Locate the cell with the specified text and output its (x, y) center coordinate. 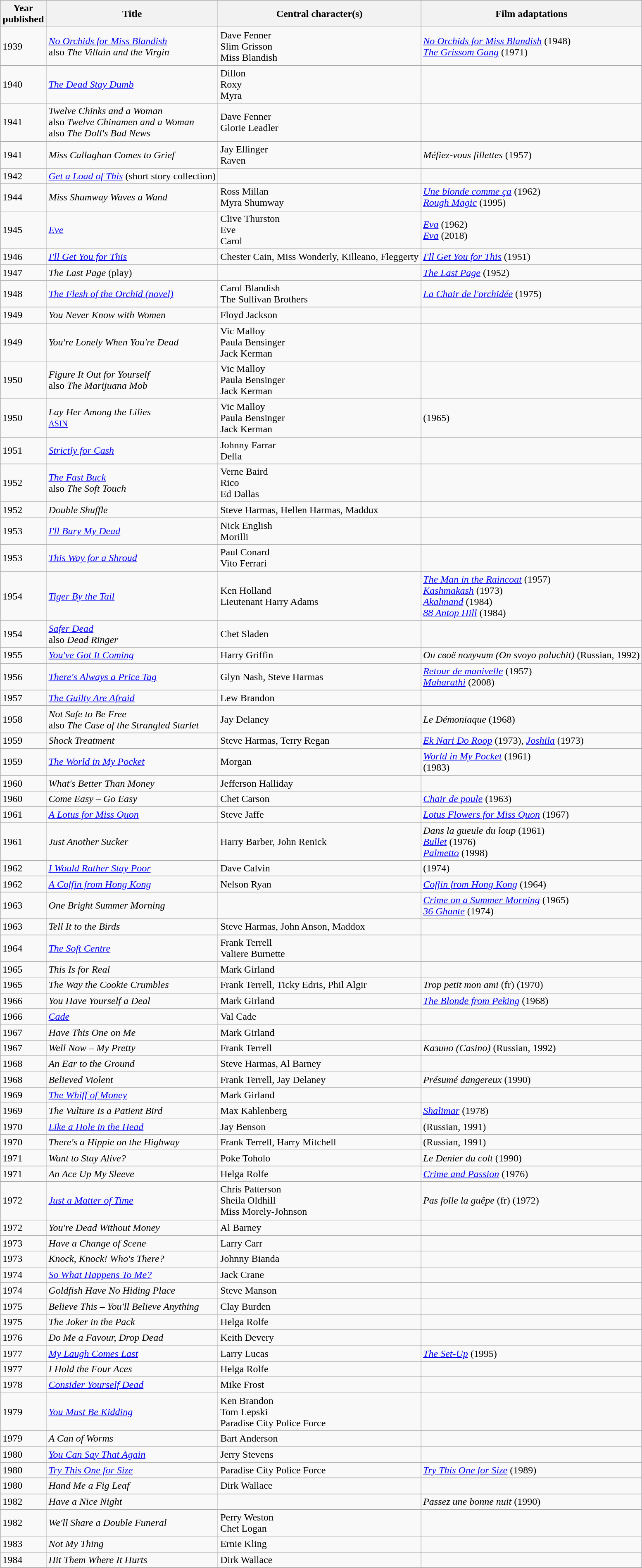
1939 (23, 46)
Glyn Nash, Steve Harmas (320, 677)
Méfiez-vous fillettes (1957) (531, 155)
Johnny Bianda (320, 1259)
Believed Violent (132, 1080)
Val Cade (320, 1016)
(1965) (531, 418)
Ek Nari Do Roop (1973), Joshila (1973) (531, 740)
Retour de manivelle (1957)Maharathi (2008) (531, 677)
Frank Terrell, Harry Mitchell (320, 1142)
Not Safe to Be Freealso The Case of the Strangled Starlet (132, 719)
Safer Deadalso Dead Ringer (132, 634)
You Can Say That Again (132, 1454)
You Must Be Kidding (132, 1412)
1956 (23, 677)
Steve Harmas, Al Barney (320, 1064)
Steve Harmas, John Anson, Maddox (320, 927)
The Set-Up (1995) (531, 1353)
Try This One for Size (132, 1470)
A Can of Worms (132, 1439)
There's a Hippie on the Highway (132, 1142)
I'll Get You for This (1951) (531, 257)
Bart Anderson (320, 1439)
The Flesh of the Orchid (novel) (132, 293)
Miss Callaghan Comes to Grief (132, 155)
Title (132, 14)
Dans la gueule du loup (1961)Bullet (1976)Palmetto (1998) (531, 842)
Harry Barber, John Renick (320, 842)
1940 (23, 84)
Max Kahlenberg (320, 1111)
Lay Her Among the LiliesASIN (132, 418)
Try This One for Size (1989) (531, 1470)
Eva (1962) Eva (2018) (531, 230)
Chet Sladen (320, 634)
The Joker in the Pack (132, 1322)
There's Always a Price Tag (132, 677)
No Orchids for Miss Blandish (1948)The Grissom Gang (1971) (531, 46)
Steve Jaffe (320, 815)
The Whiff of Money (132, 1095)
Steve Manson (320, 1290)
Have This One on Me (132, 1032)
The Vulture Is a Patient Bird (132, 1111)
Eve (132, 230)
Le Démoniaque (1968) (531, 719)
Want to Stay Alive? (132, 1158)
1955 (23, 655)
Film adaptations (531, 14)
Ross MillanMyra Shumway (320, 197)
No Orchids for Miss Blandishalso The Villain and the Virgin (132, 46)
Floyd Jackson (320, 315)
Jerry Stevens (320, 1454)
Passez une bonne nuit (1990) (531, 1501)
Consider Yourself Dead (132, 1385)
Clay Burden (320, 1306)
I Would Rather Stay Poor (132, 868)
The Soft Centre (132, 948)
Chester Cain, Miss Wonderly, Killeano, Fleggerty (320, 257)
Have a Change of Scene (132, 1243)
Frank TerrellValiere Burnette (320, 948)
Он своё получит (On svoyo poluchit) (Russian, 1992) (531, 655)
My Laugh Comes Last (132, 1353)
Twelve Chinks and a Womanalso Twelve Chinamen and a Womanalso The Doll's Bad News (132, 122)
Knock, Knock! Who's There? (132, 1259)
Ken BrandonTom LepskiParadise City Police Force (320, 1412)
Pas folle la guêpe (fr) (1972) (531, 1201)
The Guilty Are Afraid (132, 698)
Johnny FarrarDella (320, 450)
A Lotus for Miss Quon (132, 815)
Just a Matter of Time (132, 1201)
Nelson Ryan (320, 884)
Steve Harmas, Hellen Harmas, Maddux (320, 510)
You're Lonely When You're Dead (132, 342)
I'll Bury My Dead (132, 531)
1976 (23, 1337)
Perry WestonChet Logan (320, 1523)
Paradise City Police Force (320, 1470)
Well Now – My Pretty (132, 1048)
Jay EllingerRaven (320, 155)
The Way the Cookie Crumbles (132, 985)
Chair de poule (1963) (531, 799)
Figure It Out for Yourselfalso The Marijuana Mob (132, 380)
The Blonde from Peking (1968) (531, 1001)
You Never Know with Women (132, 315)
Larry Carr (320, 1243)
The Dead Stay Dumb (132, 84)
Believe This – You'll Believe Anything (132, 1306)
(1974) (531, 868)
Chris PattersonSheila OldhillMiss Morely-Johnson (320, 1201)
Ken HollandLieutenant Harry Adams (320, 596)
Clive ThurstonEveCarol (320, 230)
Jefferson Halliday (320, 783)
Yearpublished (23, 14)
Trop petit mon ami (fr) (1970) (531, 985)
1946 (23, 257)
Présumé dangereux (1990) (531, 1080)
Coffin from Hong Kong (1964) (531, 884)
Lotus Flowers for Miss Quon (1967) (531, 815)
Shock Treatment (132, 740)
You're Dead Without Money (132, 1228)
One Bright Summer Morning (132, 906)
An Ear to the Ground (132, 1064)
1951 (23, 450)
Larry Lucas (320, 1353)
I'll Get You for This (132, 257)
1984 (23, 1560)
Come Easy – Go Easy (132, 799)
Paul ConardVito Ferrari (320, 558)
Dave FennerSlim GrissonMiss Blandish (320, 46)
Frank Terrell (320, 1048)
This Is for Real (132, 969)
Crime on a Summer Morning (1965) 36 Ghante (1974) (531, 906)
1944 (23, 197)
Crime and Passion (1976) (531, 1174)
1958 (23, 719)
Poke Toholo (320, 1158)
Goldfish Have No Hiding Place (132, 1290)
The Last Page (1952) (531, 272)
Jay Delaney (320, 719)
Keith Devery (320, 1337)
Dave FennerGlorie Leadler (320, 122)
Miss Shumway Waves a Wand (132, 197)
Have a Nice Night (132, 1501)
The Fast Buckalso The Soft Touch (132, 483)
A Coffin from Hong Kong (132, 884)
Carol BlandishThe Sullivan Brothers (320, 293)
Dave Calvin (320, 868)
Jay Benson (320, 1127)
Ernie Kling (320, 1544)
An Ace Up My Sleeve (132, 1174)
Mike Frost (320, 1385)
Just Another Sucker (132, 842)
The Last Page (play) (132, 272)
1947 (23, 272)
Frank Terrell, Jay Delaney (320, 1080)
Not My Thing (132, 1544)
Strictly for Cash (132, 450)
La Chair de l'orchidée (1975) (531, 293)
Do Me a Favour, Drop Dead (132, 1337)
You Have Yourself a Deal (132, 1001)
You've Got It Coming (132, 655)
1983 (23, 1544)
Cade (132, 1016)
1964 (23, 948)
1945 (23, 230)
Hit Them Where It Hurts (132, 1560)
Morgan (320, 762)
Frank Terrell, Ticky Edris, Phil Algir (320, 985)
So What Happens To Me? (132, 1275)
World in My Pocket (1961) (1983) (531, 762)
Double Shuffle (132, 510)
Harry Griffin (320, 655)
Shalimar (1978) (531, 1111)
Tell It to the Birds (132, 927)
I Hold the Four Aces (132, 1369)
DillonRoxyMyra (320, 84)
Al Barney (320, 1228)
Le Denier du colt (1990) (531, 1158)
1978 (23, 1385)
1942 (23, 176)
Central character(s) (320, 14)
1957 (23, 698)
We'll Share a Double Funeral (132, 1523)
The World in My Pocket (132, 762)
1948 (23, 293)
Tiger By the Tail (132, 596)
Chet Carson (320, 799)
Like a Hole in the Head (132, 1127)
Lew Brandon (320, 698)
Казино (Casino) (Russian, 1992) (531, 1048)
This Way for a Shroud (132, 558)
The Man in the Raincoat (1957) Kashmakash (1973) Akalmand (1984) 88 Antop Hill (1984) (531, 596)
Verne BairdRico Ed Dallas (320, 483)
Get a Load of This (short story collection) (132, 176)
Steve Harmas, Terry Regan (320, 740)
Nick EnglishMorilli (320, 531)
Jack Crane (320, 1275)
Hand Me a Fig Leaf (132, 1486)
What's Better Than Money (132, 783)
Une blonde comme ça (1962)Rough Magic (1995) (531, 197)
